Determine the [x, y] coordinate at the center of the cell enclosing the given text.  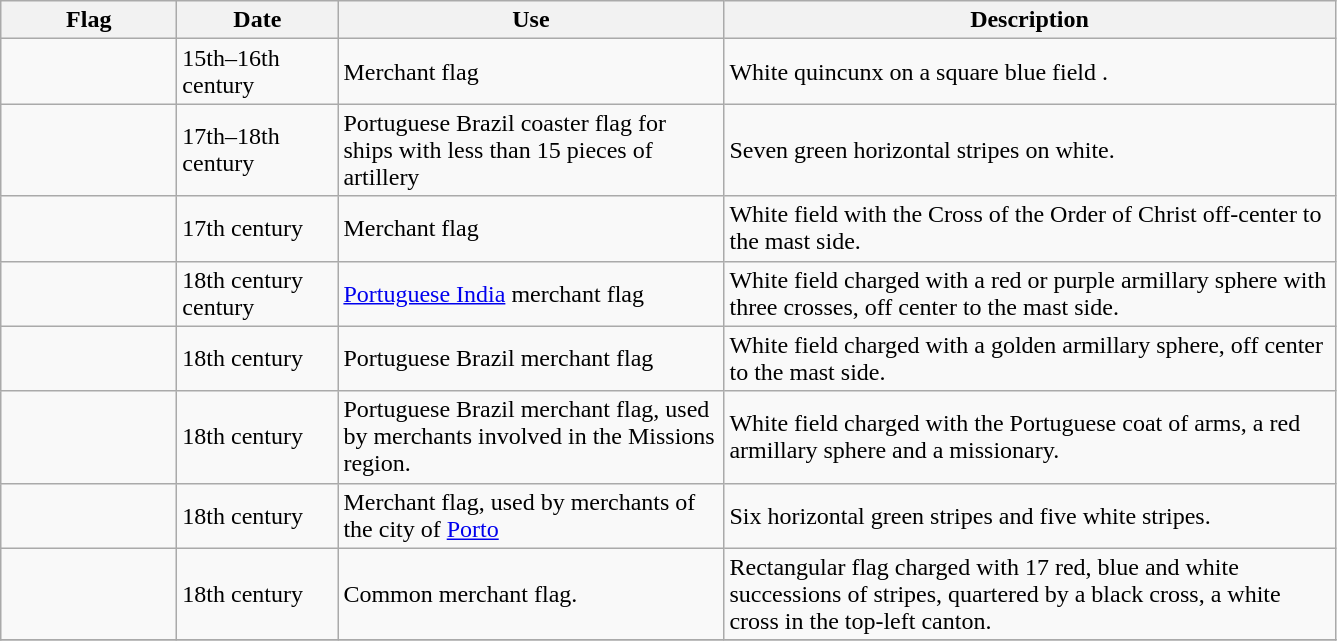
White field charged with the Portuguese coat of arms, a red armillary sphere and a missionary. [1030, 437]
Common merchant flag. [531, 594]
Description [1030, 20]
Merchant flag, used by merchants of the city of Porto [531, 516]
Seven green horizontal stripes on white. [1030, 150]
17th–18th century [258, 150]
Portuguese Brazil merchant flag, used by merchants involved in the Missions region. [531, 437]
Portuguese Brazil coaster flag for ships with less than 15 pieces of artillery [531, 150]
15th–16th century [258, 72]
White field charged with a red or purple armillary sphere with three crosses, off center to the mast side. [1030, 294]
18th century century [258, 294]
Six horizontal green stripes and five white stripes. [1030, 516]
17th century [258, 228]
Flag [89, 20]
Date [258, 20]
Portuguese Brazil merchant flag [531, 358]
White quincunx on a square blue field . [1030, 72]
Use [531, 20]
White field with the Cross of the Order of Christ off-center to the mast side. [1030, 228]
Rectangular flag charged with 17 red, blue and white successions of stripes, quartered by a black cross, a white cross in the top-left canton. [1030, 594]
White field charged with a golden armillary sphere, off center to the mast side. [1030, 358]
Portuguese India merchant flag [531, 294]
